Find where the given text appears and provide that cell's center as (x, y) coordinate. 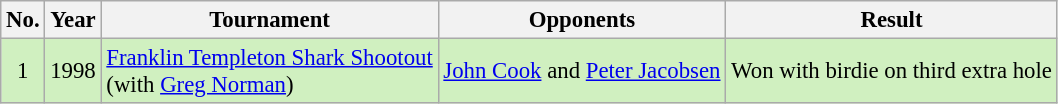
Year (73, 20)
Result (892, 20)
No. (23, 20)
1998 (73, 72)
Tournament (270, 20)
Opponents (582, 20)
Won with birdie on third extra hole (892, 72)
John Cook and Peter Jacobsen (582, 72)
1 (23, 72)
Franklin Templeton Shark Shootout(with Greg Norman) (270, 72)
